From the cell containing the given text, extract its center point as [X, Y] coordinate. 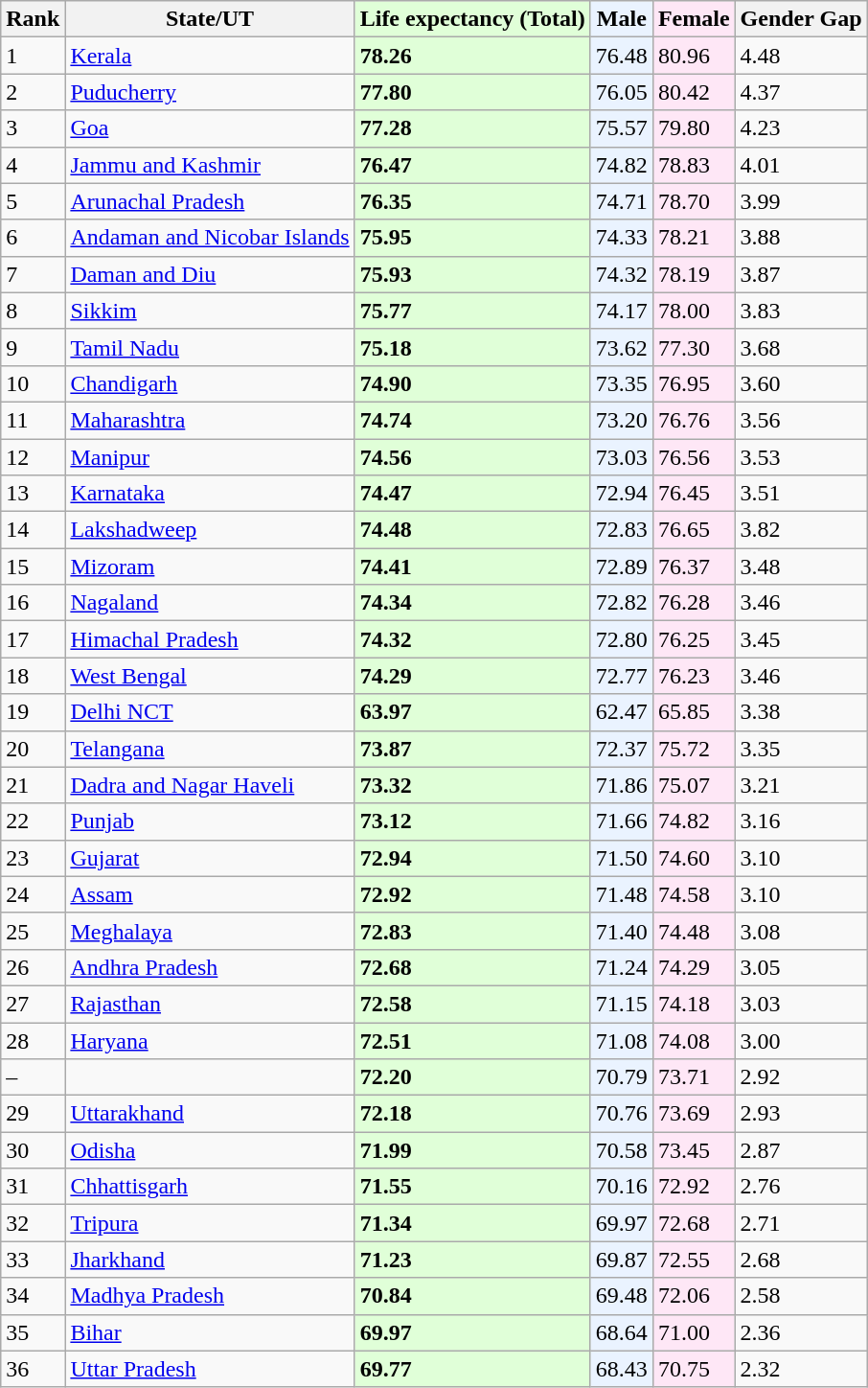
68.64 [621, 1332]
4.23 [801, 128]
27 [33, 1004]
Telangana [210, 749]
75.95 [472, 238]
9 [33, 347]
74.90 [472, 383]
73.35 [621, 383]
Lakshadweep [210, 530]
3.83 [801, 311]
78.83 [694, 165]
2.36 [801, 1332]
73.62 [621, 347]
73.87 [472, 749]
69.77 [472, 1369]
Rank [33, 19]
Puducherry [210, 92]
Delhi NCT [210, 712]
3.88 [801, 238]
69.48 [621, 1296]
72.80 [621, 639]
3.87 [801, 274]
71.08 [621, 1040]
74.33 [621, 238]
22 [33, 821]
Uttarakhand [210, 1114]
75.57 [621, 128]
76.45 [694, 494]
3.45 [801, 639]
Assam [210, 894]
72.89 [621, 567]
63.97 [472, 712]
74.74 [472, 420]
34 [33, 1296]
2.71 [801, 1223]
29 [33, 1114]
3.68 [801, 347]
Uttar Pradesh [210, 1369]
80.42 [694, 92]
76.28 [694, 603]
Daman and Diu [210, 274]
70.16 [621, 1187]
72.82 [621, 603]
78.70 [694, 201]
73.71 [694, 1077]
30 [33, 1150]
2.68 [801, 1260]
78.21 [694, 238]
Haryana [210, 1040]
76.76 [694, 420]
Meghalaya [210, 931]
77.30 [694, 347]
Chandigarh [210, 383]
West Bengal [210, 676]
– [33, 1077]
Kerala [210, 56]
76.47 [472, 165]
72.37 [621, 749]
Goa [210, 128]
Himachal Pradesh [210, 639]
Dadra and Nagar Haveli [210, 785]
Gujarat [210, 858]
3.99 [801, 201]
Punjab [210, 821]
74.71 [621, 201]
3.00 [801, 1040]
76.56 [694, 457]
Tamil Nadu [210, 347]
71.34 [472, 1223]
2.93 [801, 1114]
3.05 [801, 967]
76.25 [694, 639]
8 [33, 311]
19 [33, 712]
75.07 [694, 785]
70.79 [621, 1077]
76.35 [472, 201]
1 [33, 56]
3.03 [801, 1004]
23 [33, 858]
4.37 [801, 92]
16 [33, 603]
4 [33, 165]
Life expectancy (Total) [472, 19]
Jharkhand [210, 1260]
36 [33, 1369]
73.12 [472, 821]
3.21 [801, 785]
75.93 [472, 274]
26 [33, 967]
12 [33, 457]
74.18 [694, 1004]
74.58 [694, 894]
71.40 [621, 931]
75.18 [472, 347]
74.47 [472, 494]
75.77 [472, 311]
74.17 [621, 311]
3.60 [801, 383]
24 [33, 894]
78.26 [472, 56]
62.47 [621, 712]
28 [33, 1040]
3.51 [801, 494]
74.08 [694, 1040]
69.87 [621, 1260]
3.56 [801, 420]
11 [33, 420]
76.48 [621, 56]
20 [33, 749]
4.48 [801, 56]
Rajasthan [210, 1004]
71.99 [472, 1150]
75.72 [694, 749]
Jammu and Kashmir [210, 165]
72.77 [621, 676]
14 [33, 530]
79.80 [694, 128]
77.28 [472, 128]
32 [33, 1223]
65.85 [694, 712]
74.56 [472, 457]
72.20 [472, 1077]
2.92 [801, 1077]
13 [33, 494]
70.76 [621, 1114]
72.58 [472, 1004]
Karnataka [210, 494]
71.55 [472, 1187]
72.06 [694, 1296]
Maharashtra [210, 420]
Tripura [210, 1223]
15 [33, 567]
70.75 [694, 1369]
74.34 [472, 603]
73.45 [694, 1150]
3.82 [801, 530]
71.48 [621, 894]
Mizoram [210, 567]
3.53 [801, 457]
71.50 [621, 858]
80.96 [694, 56]
78.00 [694, 311]
6 [33, 238]
State/UT [210, 19]
Gender Gap [801, 19]
Odisha [210, 1150]
76.05 [621, 92]
5 [33, 201]
70.58 [621, 1150]
78.19 [694, 274]
73.32 [472, 785]
2.87 [801, 1150]
3.48 [801, 567]
71.15 [621, 1004]
3.08 [801, 931]
Female [694, 19]
71.23 [472, 1260]
Nagaland [210, 603]
3.35 [801, 749]
3.38 [801, 712]
4.01 [801, 165]
Andaman and Nicobar Islands [210, 238]
2.76 [801, 1187]
76.23 [694, 676]
Bihar [210, 1332]
72.55 [694, 1260]
7 [33, 274]
73.20 [621, 420]
73.03 [621, 457]
74.60 [694, 858]
74.41 [472, 567]
Arunachal Pradesh [210, 201]
73.69 [694, 1114]
70.84 [472, 1296]
17 [33, 639]
76.95 [694, 383]
76.37 [694, 567]
25 [33, 931]
3 [33, 128]
71.86 [621, 785]
68.43 [621, 1369]
3.16 [801, 821]
Andhra Pradesh [210, 967]
72.51 [472, 1040]
2 [33, 92]
77.80 [472, 92]
Sikkim [210, 311]
71.24 [621, 967]
Madhya Pradesh [210, 1296]
18 [33, 676]
10 [33, 383]
Chhattisgarh [210, 1187]
35 [33, 1332]
31 [33, 1187]
76.65 [694, 530]
71.66 [621, 821]
71.00 [694, 1332]
2.58 [801, 1296]
Manipur [210, 457]
33 [33, 1260]
21 [33, 785]
2.32 [801, 1369]
72.18 [472, 1114]
Male [621, 19]
